Return (x, y) of the center of cell containing provided text 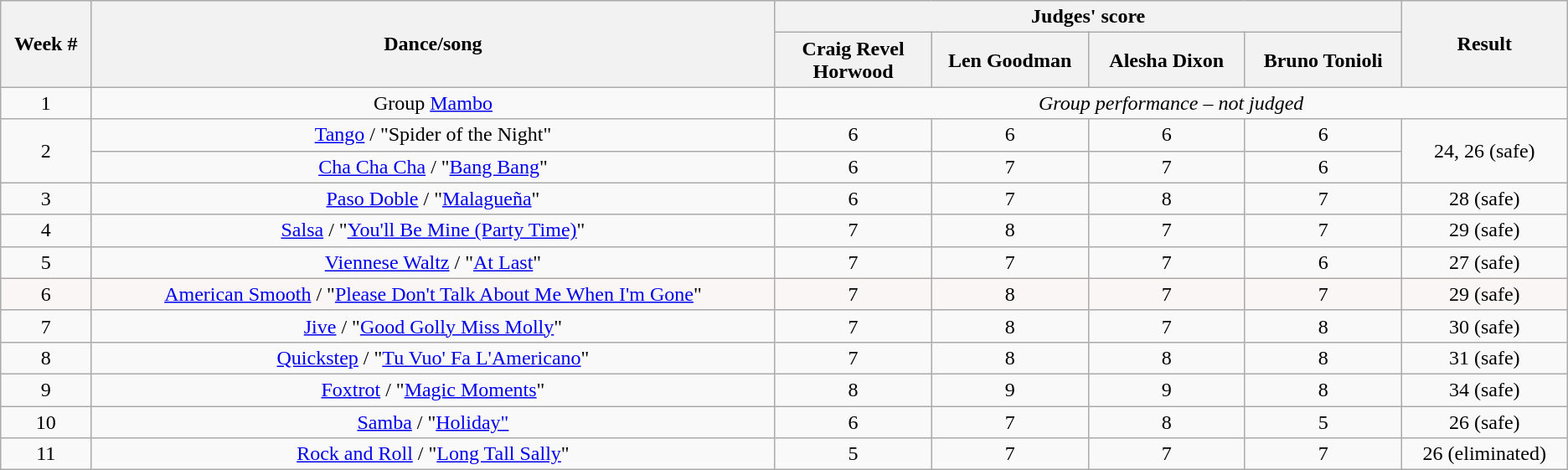
27 (safe) (1484, 262)
Group performance – not judged (1171, 103)
4 (46, 230)
Quickstep / "Tu Vuo' Fa L'Americano" (433, 358)
26 (eliminated) (1484, 454)
34 (safe) (1484, 390)
Judges' score (1088, 17)
Dance/song (433, 44)
Result (1484, 44)
26 (safe) (1484, 421)
1 (46, 103)
31 (safe) (1484, 358)
28 (safe) (1484, 199)
Craig Revel Horwood (853, 60)
30 (safe) (1484, 326)
Jive / "Good Golly Miss Molly" (433, 326)
Bruno Tonioli (1323, 60)
Alesha Dixon (1166, 60)
10 (46, 421)
2 (46, 151)
Cha Cha Cha / "Bang Bang" (433, 167)
Paso Doble / "Malagueña" (433, 199)
24, 26 (safe) (1484, 151)
Rock and Roll / "Long Tall Sally" (433, 454)
11 (46, 454)
Len Goodman (1010, 60)
American Smooth / "Please Don't Talk About Me When I'm Gone" (433, 294)
Tango / "Spider of the Night" (433, 135)
3 (46, 199)
Samba / "Holiday" (433, 421)
Viennese Waltz / "At Last" (433, 262)
Foxtrot / "Magic Moments" (433, 390)
Salsa / "You'll Be Mine (Party Time)" (433, 230)
Group Mambo (433, 103)
Week # (46, 44)
